Return the [x, y] coordinate for the center point of the cell that contains the specified text.  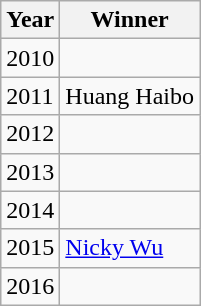
Huang Haibo [130, 96]
Nicky Wu [130, 248]
2013 [30, 172]
2016 [30, 286]
2014 [30, 210]
2010 [30, 58]
2012 [30, 134]
Year [30, 20]
Winner [130, 20]
2011 [30, 96]
2015 [30, 248]
